Pinpoint the cell where the given text exists, returning its [X, Y] midpoint coordinate. 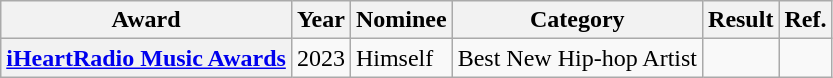
Himself [401, 58]
Category [577, 20]
Award [146, 20]
Ref. [806, 20]
Result [741, 20]
2023 [320, 58]
Year [320, 20]
Nominee [401, 20]
iHeartRadio Music Awards [146, 58]
Best New Hip-hop Artist [577, 58]
